Return the (x, y) coordinate for the center point of the cell that contains the specified text.  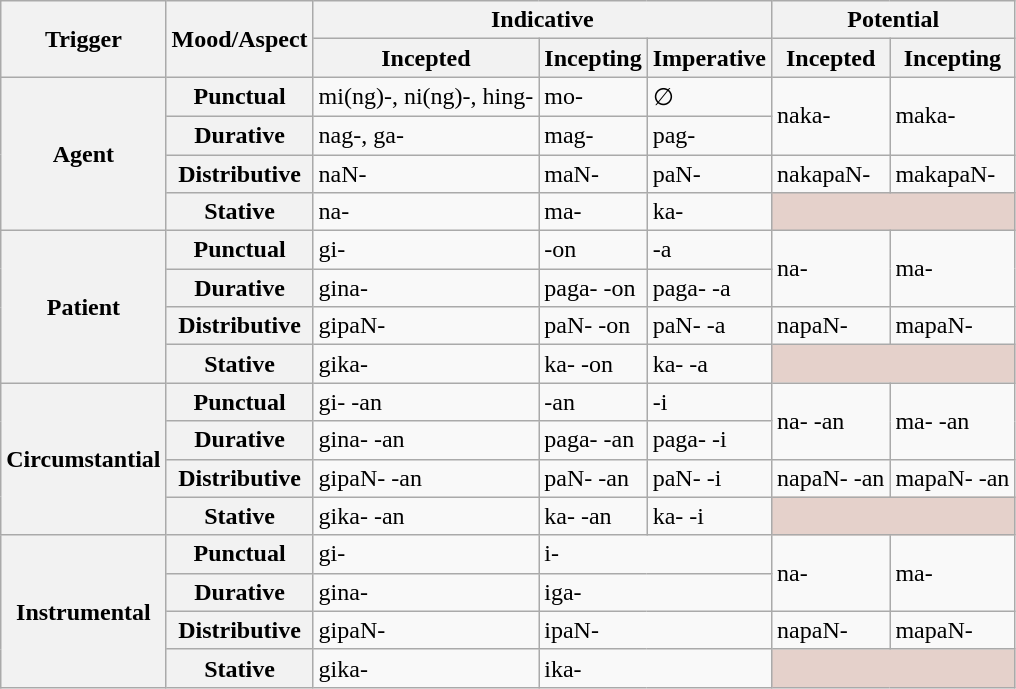
paN- (709, 173)
paga- -on (593, 288)
Potential (894, 20)
mo- (593, 97)
gi- -an (426, 402)
-an (593, 402)
Circumstantial (84, 459)
ma- -an (952, 421)
gina- -an (426, 440)
gika- -an (426, 516)
paN- -i (709, 478)
napaN- -an (831, 478)
maN- (593, 173)
-a (709, 250)
mag- (593, 135)
mi(ng)-, ni(ng)-, hing- (426, 97)
mapaN- -an (952, 478)
ipaN- (656, 630)
naka- (831, 116)
ka- -a (709, 364)
paN- -on (593, 326)
pag- (709, 135)
paN- -an (593, 478)
i- (656, 554)
Imperative (709, 58)
nakapaN- (831, 173)
Instrumental (84, 611)
Mood/Aspect (240, 39)
ka- -i (709, 516)
ka- (709, 212)
∅ (709, 97)
ka- -an (593, 516)
naN- (426, 173)
paga- -an (593, 440)
makapaN- (952, 173)
na- -an (831, 421)
-i (709, 402)
paga- -i (709, 440)
ka- -on (593, 364)
paga- -a (709, 288)
maka- (952, 116)
paN- -a (709, 326)
gipaN- -an (426, 478)
-on (593, 250)
Trigger (84, 39)
iga- (656, 592)
nag-, ga- (426, 135)
Agent (84, 154)
ika- (656, 668)
Indicative (542, 20)
Patient (84, 307)
